Return (X, Y) of the center of cell containing provided text 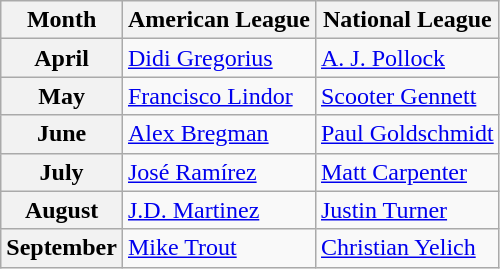
Christian Yelich (407, 248)
Didi Gregorius (218, 58)
July (62, 172)
Month (62, 20)
Alex Bregman (218, 134)
Francisco Lindor (218, 96)
National League (407, 20)
August (62, 210)
June (62, 134)
Paul Goldschmidt (407, 134)
September (62, 248)
Scooter Gennett (407, 96)
American League (218, 20)
A. J. Pollock (407, 58)
Justin Turner (407, 210)
Matt Carpenter (407, 172)
May (62, 96)
José Ramírez (218, 172)
Mike Trout (218, 248)
April (62, 58)
J.D. Martinez (218, 210)
